Provide the [X, Y] coordinate of the cell's center where the given text is located.  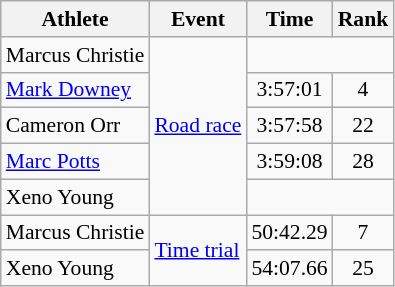
22 [364, 126]
54:07.66 [289, 269]
Marc Potts [76, 162]
Road race [198, 126]
Time [289, 19]
Athlete [76, 19]
Cameron Orr [76, 126]
Time trial [198, 250]
7 [364, 233]
25 [364, 269]
3:57:01 [289, 90]
Mark Downey [76, 90]
Rank [364, 19]
Event [198, 19]
28 [364, 162]
50:42.29 [289, 233]
4 [364, 90]
3:57:58 [289, 126]
3:59:08 [289, 162]
